Provide the (x, y) coordinate of the cell's center where the given text is located.  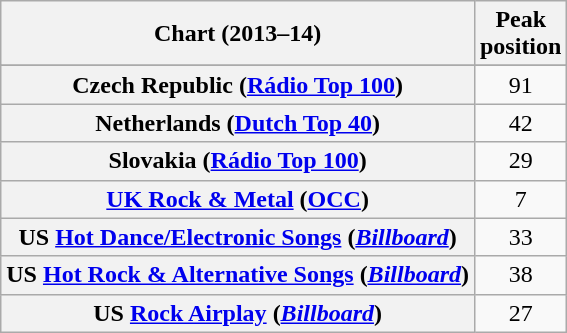
29 (520, 161)
Peakposition (520, 34)
33 (520, 237)
Netherlands (Dutch Top 40) (238, 123)
US Rock Airplay (Billboard) (238, 313)
91 (520, 85)
US Hot Dance/Electronic Songs (Billboard) (238, 237)
27 (520, 313)
US Hot Rock & Alternative Songs (Billboard) (238, 275)
Chart (2013–14) (238, 34)
38 (520, 275)
Slovakia (Rádio Top 100) (238, 161)
Czech Republic (Rádio Top 100) (238, 85)
7 (520, 199)
UK Rock & Metal (OCC) (238, 199)
42 (520, 123)
